Pinpoint the cell where the given text exists, returning its (x, y) midpoint coordinate. 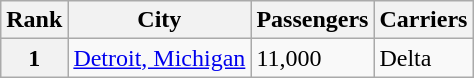
City (160, 20)
Delta (424, 58)
Carriers (424, 20)
11,000 (312, 58)
1 (34, 58)
Detroit, Michigan (160, 58)
Passengers (312, 20)
Rank (34, 20)
